Pinpoint the cell where the given text exists, returning its [x, y] midpoint coordinate. 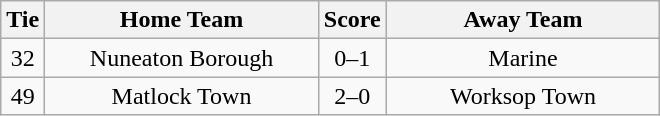
Marine [523, 58]
Matlock Town [182, 96]
49 [23, 96]
Tie [23, 20]
2–0 [352, 96]
Worksop Town [523, 96]
Nuneaton Borough [182, 58]
Score [352, 20]
Away Team [523, 20]
0–1 [352, 58]
Home Team [182, 20]
32 [23, 58]
